Capture the cell that displays the provided text and extract its (X, Y) central coordinate. 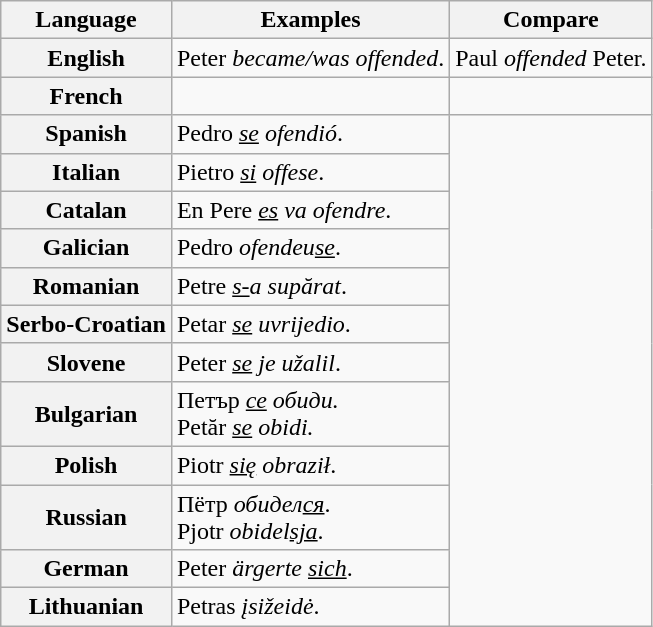
Peter ärgerte sich. (310, 569)
Compare (551, 20)
German (86, 569)
Pedro se ofendió. (310, 134)
Catalan (86, 210)
English (86, 58)
Slovene (86, 362)
Serbo-Croatian (86, 324)
Italian (86, 172)
Peter became/was offended. (310, 58)
Galician (86, 248)
Piotr się obraził. (310, 465)
Bulgarian (86, 414)
Petre s-a supărat. (310, 286)
Examples (310, 20)
Petar se uvrijedio. (310, 324)
Lithuanian (86, 607)
Polish (86, 465)
Peter se je užalil. (310, 362)
Romanian (86, 286)
En Pere es va ofendre. (310, 210)
Spanish (86, 134)
Russian (86, 516)
Pedro ofendeuse. (310, 248)
Pietro si offese. (310, 172)
Пётр обиделся.Pjotr obidelsja. (310, 516)
Paul offended Peter. (551, 58)
Petras įsižeidė. (310, 607)
Петър се обиди.Petăr se obidi. (310, 414)
Language (86, 20)
French (86, 96)
